Return the [x, y] coordinate for the center point of the cell that contains the specified text.  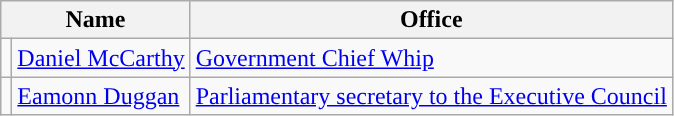
Parliamentary secretary to the Executive Council [431, 96]
Office [431, 20]
Name [96, 20]
Eamonn Duggan [101, 96]
Daniel McCarthy [101, 58]
Government Chief Whip [431, 58]
